Capture the cell that displays the provided text and extract its [X, Y] central coordinate. 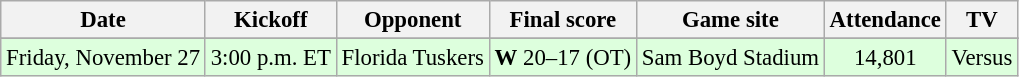
TV [982, 20]
Final score [562, 20]
Game site [731, 20]
W 20–17 (OT) [562, 58]
Kickoff [270, 20]
Friday, November 27 [104, 58]
3:00 p.m. ET [270, 58]
Opponent [412, 20]
Versus [982, 58]
14,801 [885, 58]
Sam Boyd Stadium [731, 58]
Florida Tuskers [412, 58]
Date [104, 20]
Attendance [885, 20]
